Return [X, Y] of the center of cell containing provided text 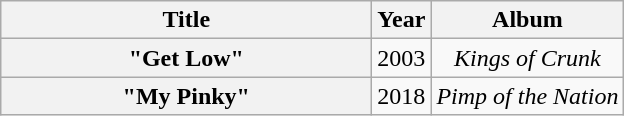
Album [528, 20]
2018 [402, 96]
Year [402, 20]
2003 [402, 58]
Kings of Crunk [528, 58]
Title [186, 20]
"My Pinky" [186, 96]
"Get Low" [186, 58]
Pimp of the Nation [528, 96]
